Detect which cell encompasses the target text, then output its [X, Y] center coordinate. 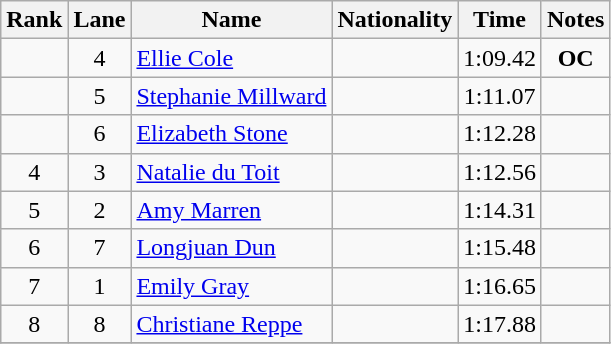
1:15.48 [500, 248]
OC [575, 58]
Longjuan Dun [232, 248]
Rank [34, 20]
Notes [575, 20]
1:16.65 [500, 286]
Nationality [395, 20]
2 [100, 210]
Lane [100, 20]
Natalie du Toit [232, 172]
1:12.28 [500, 134]
Elizabeth Stone [232, 134]
Name [232, 20]
Amy Marren [232, 210]
1:09.42 [500, 58]
1:14.31 [500, 210]
1:12.56 [500, 172]
Emily Gray [232, 286]
1 [100, 286]
Christiane Reppe [232, 324]
Ellie Cole [232, 58]
Time [500, 20]
3 [100, 172]
Stephanie Millward [232, 96]
1:17.88 [500, 324]
1:11.07 [500, 96]
